Return [X, Y] of the center of cell containing provided text 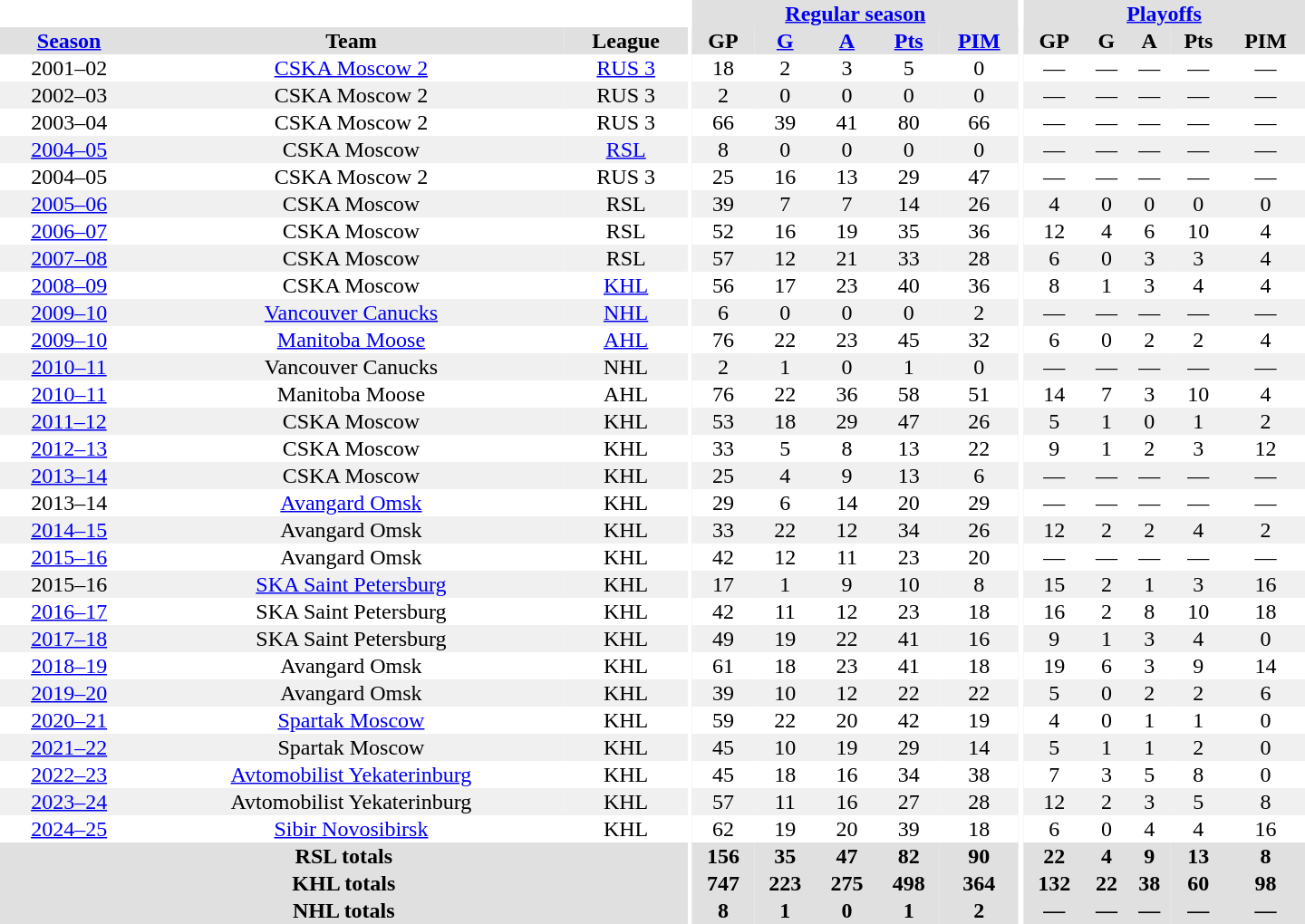
27 [909, 802]
21 [846, 258]
49 [723, 639]
2008–09 [69, 285]
52 [723, 231]
53 [723, 421]
2002–03 [69, 95]
56 [723, 285]
2007–08 [69, 258]
59 [723, 720]
98 [1265, 883]
2023–24 [69, 802]
NHL totals [344, 910]
Playoffs [1164, 14]
90 [979, 856]
2014–15 [69, 530]
498 [909, 883]
61 [723, 666]
2012–13 [69, 448]
2016–17 [69, 611]
223 [785, 883]
51 [979, 394]
RSL totals [344, 856]
Regular season [855, 14]
156 [723, 856]
2005–06 [69, 204]
2018–19 [69, 666]
40 [909, 285]
Team [351, 41]
60 [1198, 883]
62 [723, 829]
2006–07 [69, 231]
2003–04 [69, 122]
2022–23 [69, 775]
2011–12 [69, 421]
32 [979, 340]
KHL totals [344, 883]
132 [1054, 883]
58 [909, 394]
747 [723, 883]
2019–20 [69, 693]
2017–18 [69, 639]
275 [846, 883]
364 [979, 883]
2024–25 [69, 829]
2001–02 [69, 68]
Sibir Novosibirsk [351, 829]
82 [909, 856]
Season [69, 41]
15 [1054, 584]
80 [909, 122]
2020–21 [69, 720]
League [626, 41]
2021–22 [69, 747]
